Return the (X, Y) coordinate for the center point of the cell that contains the specified text.  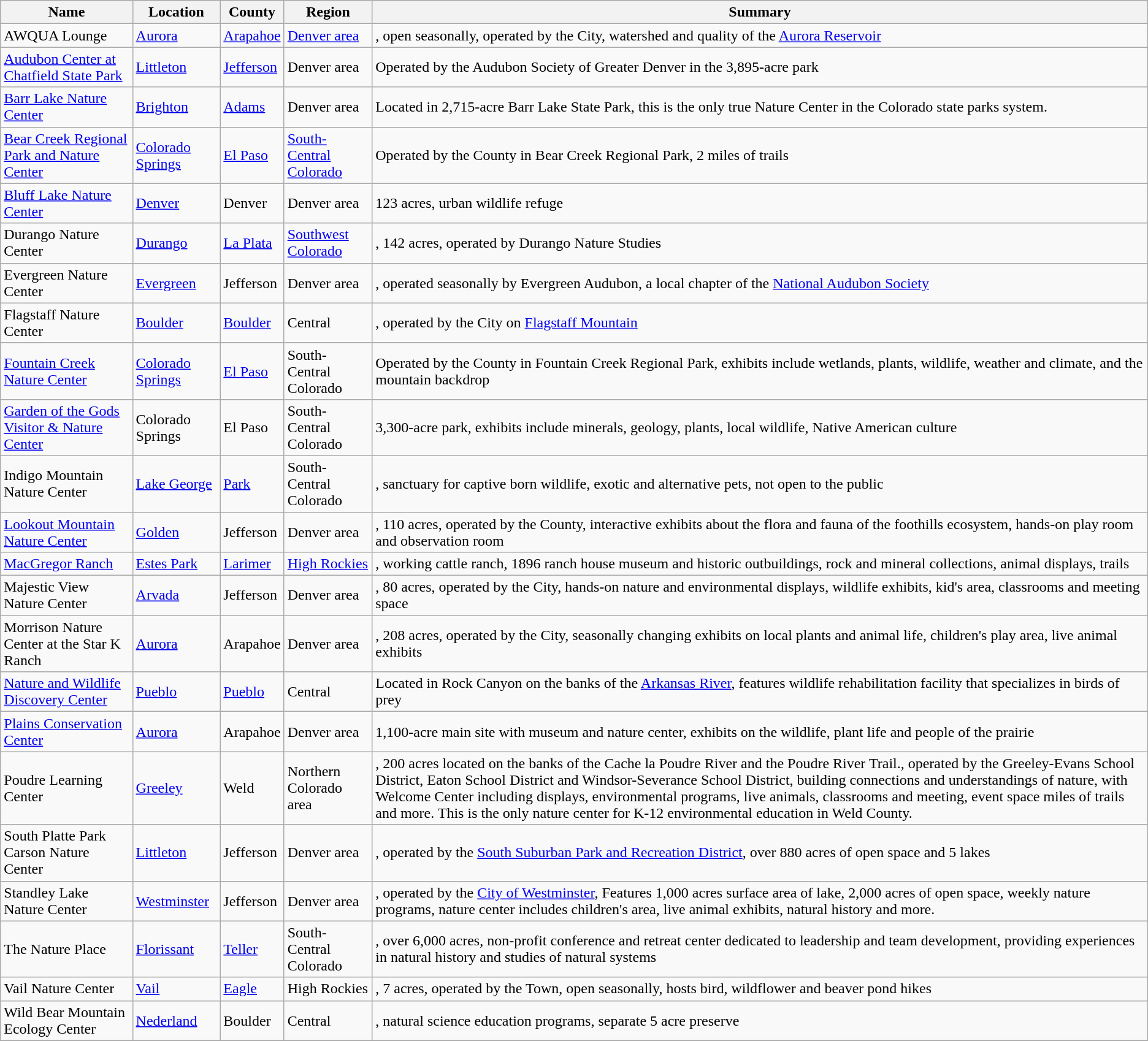
Evergreen (177, 283)
Arvada (177, 596)
Estes Park (177, 564)
MacGregor Ranch (66, 564)
, 7 acres, operated by the Town, open seasonally, hosts bird, wildflower and beaver pond hikes (760, 989)
Park (252, 484)
Indigo Mountain Nature Center (66, 484)
Morrison Nature Center at the Star K Ranch (66, 644)
Garden of the Gods Visitor & Nature Center (66, 427)
County (252, 12)
Eagle (252, 989)
Wild Bear Mountain Ecology Center (66, 1020)
, 142 acres, operated by Durango Nature Studies (760, 243)
Region (328, 12)
, operated by the South Suburban Park and Recreation District, over 880 acres of open space and 5 lakes (760, 853)
Standley Lake Nature Center (66, 901)
Northern Colorado area (328, 788)
La Plata (252, 243)
Location (177, 12)
Poudre Learning Center (66, 788)
Golden (177, 532)
Lookout Mountain Nature Center (66, 532)
Summary (760, 12)
Located in Rock Canyon on the banks of the Arkansas River, features wildlife rehabilitation facility that specializes in birds of prey (760, 692)
Adams (252, 107)
Lake George (177, 484)
Barr Lake Nature Center (66, 107)
, 80 acres, operated by the City, hands-on nature and environmental displays, wildlife exhibits, kid's area, classrooms and meeting space (760, 596)
Operated by the County in Fountain Creek Regional Park, exhibits include wetlands, plants, wildlife, weather and climate, and the mountain backdrop (760, 371)
, 208 acres, operated by the City, seasonally changing exhibits on local plants and animal life, children's play area, live animal exhibits (760, 644)
Bluff Lake Nature Center (66, 204)
Brighton (177, 107)
Westminster (177, 901)
Nature and Wildlife Discovery Center (66, 692)
Operated by the Audubon Society of Greater Denver in the 3,895-acre park (760, 67)
, open seasonally, operated by the City, watershed and quality of the Aurora Reservoir (760, 36)
Nederland (177, 1020)
Vail (177, 989)
Bear Creek Regional Park and Nature Center (66, 155)
Located in 2,715-acre Barr Lake State Park, this is the only true Nature Center in the Colorado state parks system. (760, 107)
Plains Conservation Center (66, 732)
, operated seasonally by Evergreen Audubon, a local chapter of the National Audubon Society (760, 283)
The Nature Place (66, 949)
AWQUA Lounge (66, 36)
Florissant (177, 949)
3,300-acre park, exhibits include minerals, geology, plants, local wildlife, Native American culture (760, 427)
Weld (252, 788)
Vail Nature Center (66, 989)
Evergreen Nature Center (66, 283)
Audubon Center at Chatfield State Park (66, 67)
South Platte Park Carson Nature Center (66, 853)
, working cattle ranch, 1896 ranch house museum and historic outbuildings, rock and mineral collections, animal displays, trails (760, 564)
Majestic View Nature Center (66, 596)
, natural science education programs, separate 5 acre preserve (760, 1020)
, operated by the City on Flagstaff Mountain (760, 322)
Durango Nature Center (66, 243)
Greeley (177, 788)
Teller (252, 949)
Durango (177, 243)
Operated by the County in Bear Creek Regional Park, 2 miles of trails (760, 155)
Larimer (252, 564)
Flagstaff Nature Center (66, 322)
1,100-acre main site with museum and nature center, exhibits on the wildlife, plant life and people of the prairie (760, 732)
Fountain Creek Nature Center (66, 371)
123 acres, urban wildlife refuge (760, 204)
Name (66, 12)
Southwest Colorado (328, 243)
, sanctuary for captive born wildlife, exotic and alternative pets, not open to the public (760, 484)
